Return the (x, y) coordinate for the center point of the cell that contains the specified text.  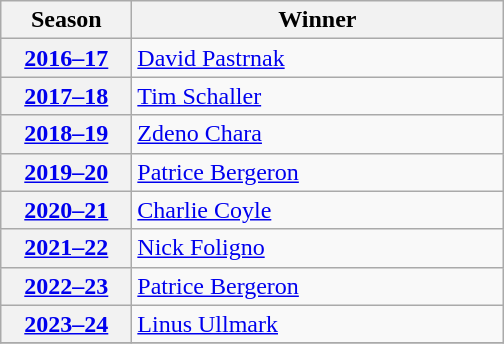
2021–22 (66, 248)
2017–18 (66, 96)
2018–19 (66, 134)
2016–17 (66, 58)
Linus Ullmark (318, 324)
Charlie Coyle (318, 210)
Winner (318, 20)
Zdeno Chara (318, 134)
Nick Foligno (318, 248)
2023–24 (66, 324)
2022–23 (66, 286)
Season (66, 20)
Tim Schaller (318, 96)
David Pastrnak (318, 58)
2020–21 (66, 210)
2019–20 (66, 172)
